Return [x, y] of the center of cell containing provided text 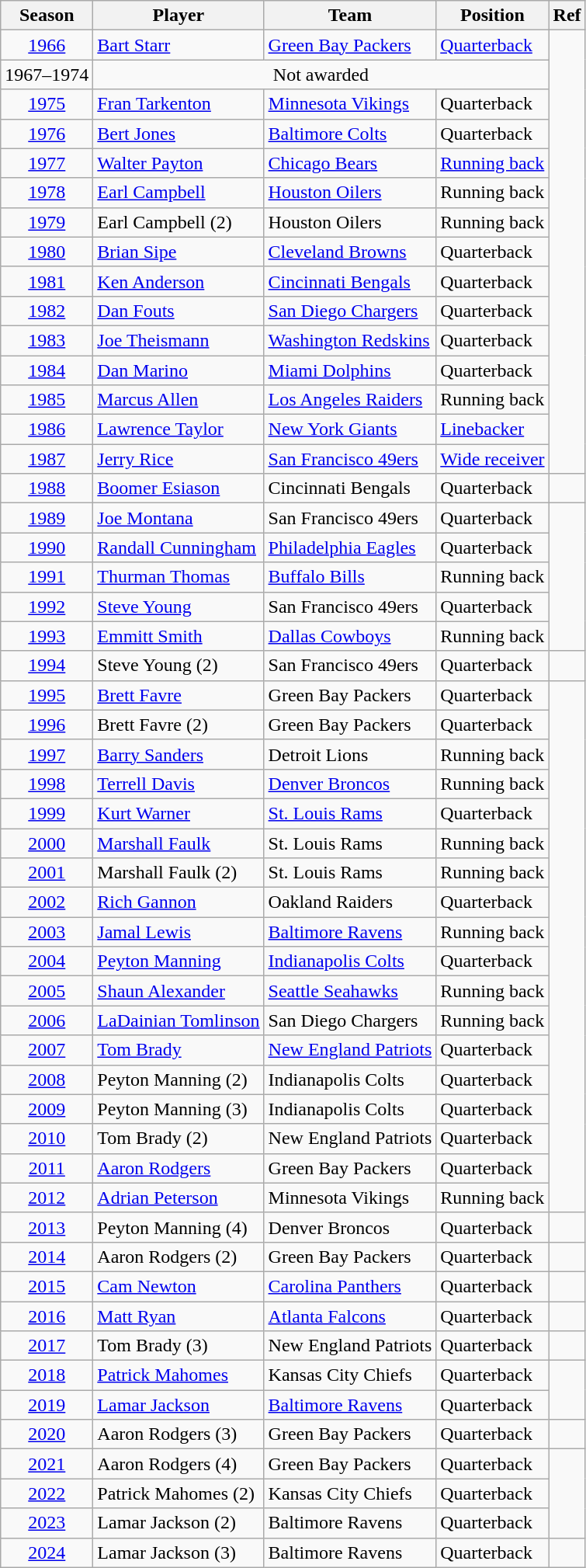
2000 [47, 843]
Terrell Davis [179, 784]
Bart Starr [179, 45]
Season [47, 16]
Earl Campbell [179, 193]
Lamar Jackson [179, 1405]
1995 [47, 695]
Chicago Bears [350, 163]
2021 [47, 1464]
Aaron Rodgers [179, 1168]
Not awarded [321, 75]
2020 [47, 1434]
Adrian Peterson [179, 1198]
Ref [567, 16]
Dan Marino [179, 370]
Fran Tarkenton [179, 104]
1990 [47, 548]
2001 [47, 873]
1967–1974 [47, 75]
2011 [47, 1168]
2017 [47, 1346]
Tom Brady (3) [179, 1346]
Steve Young [179, 607]
Cam Newton [179, 1286]
1993 [47, 636]
1992 [47, 607]
1966 [47, 45]
2016 [47, 1316]
1986 [47, 429]
1996 [47, 725]
Lamar Jackson (2) [179, 1523]
Shaun Alexander [179, 991]
Brett Favre [179, 695]
New York Giants [350, 429]
Brett Favre (2) [179, 725]
Marshall Faulk [179, 843]
Seattle Seahawks [350, 991]
Bert Jones [179, 134]
1984 [47, 370]
1989 [47, 518]
Aaron Rodgers (2) [179, 1257]
2005 [47, 991]
2023 [47, 1523]
1987 [47, 459]
Randall Cunningham [179, 548]
1982 [47, 311]
Lawrence Taylor [179, 429]
Jerry Rice [179, 459]
Miami Dolphins [350, 370]
Tom Brady (2) [179, 1139]
2014 [47, 1257]
Peyton Manning (4) [179, 1227]
Brian Sipe [179, 252]
Oakland Raiders [350, 902]
1980 [47, 252]
Kurt Warner [179, 813]
Dan Fouts [179, 311]
Steve Young (2) [179, 666]
Washington Redskins [350, 340]
Joe Montana [179, 518]
Aaron Rodgers (4) [179, 1464]
Player [179, 16]
Carolina Panthers [350, 1286]
2015 [47, 1286]
1981 [47, 281]
2007 [47, 1050]
Peyton Manning (3) [179, 1109]
2006 [47, 1020]
1979 [47, 222]
Patrick Mahomes (2) [179, 1493]
Linebacker [492, 429]
2003 [47, 932]
2004 [47, 961]
Cleveland Browns [350, 252]
1983 [47, 340]
Peyton Manning [179, 961]
Barry Sanders [179, 754]
Peyton Manning (2) [179, 1080]
Boomer Esiason [179, 488]
1977 [47, 163]
Rich Gannon [179, 902]
Team [350, 16]
2022 [47, 1493]
Jamal Lewis [179, 932]
Emmitt Smith [179, 636]
Ken Anderson [179, 281]
Baltimore Colts [350, 134]
Thurman Thomas [179, 577]
Aaron Rodgers (3) [179, 1434]
Tom Brady [179, 1050]
1978 [47, 193]
2019 [47, 1405]
Marcus Allen [179, 400]
Lamar Jackson (3) [179, 1552]
Dallas Cowboys [350, 636]
Detroit Lions [350, 754]
Los Angeles Raiders [350, 400]
1997 [47, 754]
1985 [47, 400]
2009 [47, 1109]
1976 [47, 134]
Atlanta Falcons [350, 1316]
Matt Ryan [179, 1316]
Joe Theismann [179, 340]
2012 [47, 1198]
1998 [47, 784]
Buffalo Bills [350, 577]
Earl Campbell (2) [179, 222]
2002 [47, 902]
1975 [47, 104]
Patrick Mahomes [179, 1375]
2024 [47, 1552]
Walter Payton [179, 163]
1994 [47, 666]
2010 [47, 1139]
2018 [47, 1375]
Marshall Faulk (2) [179, 873]
1991 [47, 577]
Wide receiver [492, 459]
1999 [47, 813]
2008 [47, 1080]
Position [492, 16]
1988 [47, 488]
2013 [47, 1227]
Philadelphia Eagles [350, 548]
LaDainian Tomlinson [179, 1020]
